Identify which cell holds the provided text, then report its [X, Y] central coordinate. 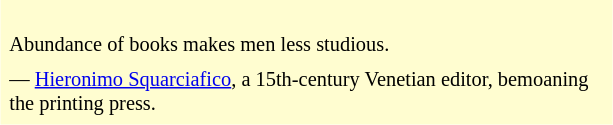
— Hieronimo Squarciafico, a 15th-century Venetian editor, bemoaning the printing press. [306, 92]
Abundance of books makes men less studious. [306, 34]
